For the text-containing cell, return its midpoint in [X, Y] coordinate format. 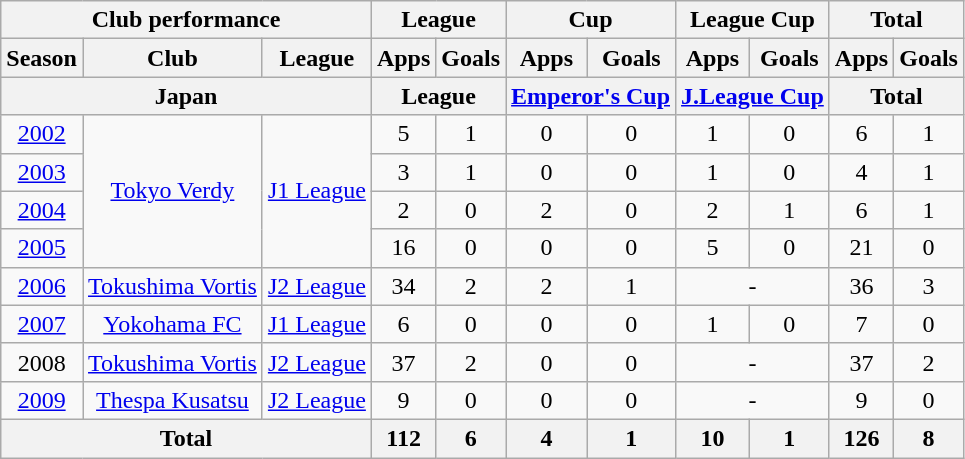
36 [861, 286]
Club [172, 58]
8 [929, 438]
Emperor's Cup [591, 96]
2005 [42, 248]
21 [861, 248]
126 [861, 438]
7 [861, 324]
Thespa Kusatsu [172, 400]
10 [713, 438]
2009 [42, 400]
League Cup [753, 20]
2004 [42, 210]
112 [403, 438]
J.League Cup [753, 96]
2003 [42, 172]
Yokohama FC [172, 324]
Season [42, 58]
Tokyo Verdy [172, 191]
2006 [42, 286]
2007 [42, 324]
2008 [42, 362]
2002 [42, 134]
Club performance [186, 20]
16 [403, 248]
Japan [186, 96]
Cup [591, 20]
34 [403, 286]
